Pinpoint the cell where the given text exists, returning its (X, Y) midpoint coordinate. 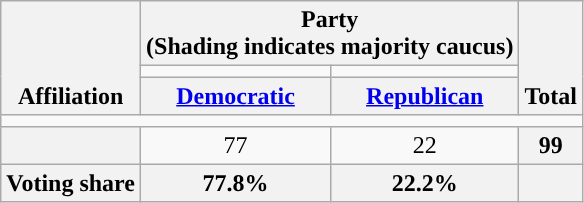
77.8% (236, 183)
77 (236, 145)
99 (551, 145)
Party (Shading indicates majority caucus) (330, 34)
Democratic (236, 96)
Republican (425, 96)
Affiliation (71, 58)
Voting share (71, 183)
22.2% (425, 183)
Total (551, 58)
22 (425, 145)
